Search for the cell housing the specified text and yield its (x, y) center coordinate. 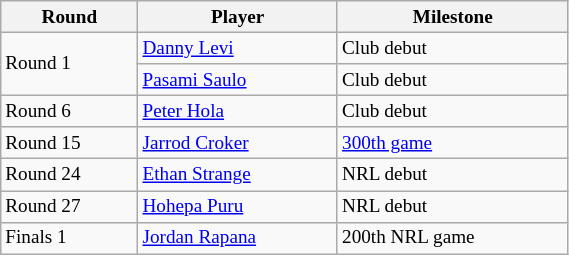
Round 6 (70, 111)
Jarrod Croker (238, 143)
Finals 1 (70, 238)
Round 1 (70, 64)
Round 15 (70, 143)
Peter Hola (238, 111)
Round (70, 17)
Jordan Rapana (238, 238)
Ethan Strange (238, 175)
Player (238, 17)
Pasami Saulo (238, 80)
Danny Levi (238, 48)
300th game (452, 143)
Round 24 (70, 175)
Round 27 (70, 206)
200th NRL game (452, 238)
Hohepa Puru (238, 206)
Milestone (452, 17)
